Locate the cell with the specified text and output its [X, Y] center coordinate. 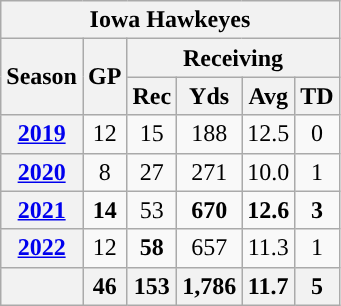
46 [104, 286]
2020 [42, 172]
657 [210, 248]
10.0 [268, 172]
11.7 [268, 286]
1,786 [210, 286]
Yds [210, 96]
TD [317, 96]
271 [210, 172]
2021 [42, 210]
5 [317, 286]
670 [210, 210]
8 [104, 172]
GP [104, 77]
2019 [42, 134]
53 [152, 210]
12.6 [268, 210]
153 [152, 286]
12.5 [268, 134]
Avg [268, 96]
Iowa Hawkeyes [170, 20]
27 [152, 172]
58 [152, 248]
11.3 [268, 248]
14 [104, 210]
0 [317, 134]
3 [317, 210]
2022 [42, 248]
Season [42, 77]
188 [210, 134]
Rec [152, 96]
15 [152, 134]
Receiving [233, 58]
